Return the [X, Y] coordinate for the center point of the cell that contains the specified text.  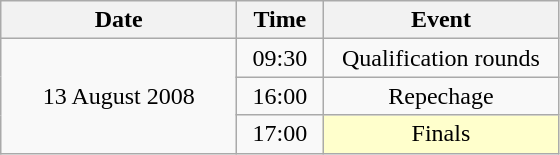
Finals [441, 134]
09:30 [280, 58]
Qualification rounds [441, 58]
16:00 [280, 96]
Time [280, 20]
13 August 2008 [119, 96]
Event [441, 20]
17:00 [280, 134]
Date [119, 20]
Repechage [441, 96]
